Scan for the cell matching the given text and deliver its (X, Y) coordinate at center. 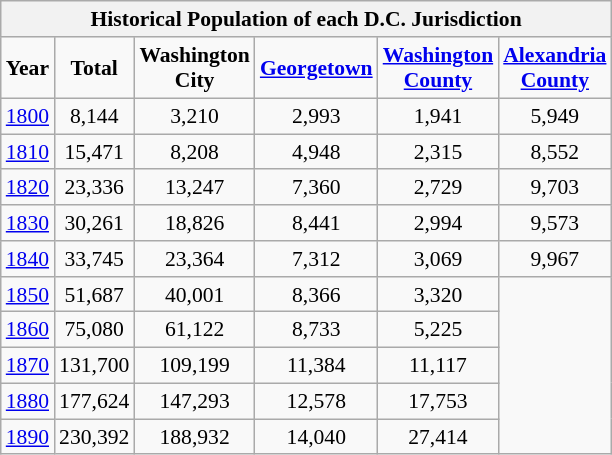
2,315 (438, 152)
51,687 (94, 294)
61,122 (194, 330)
9,967 (554, 259)
Year (28, 68)
1880 (28, 401)
7,360 (316, 187)
2,993 (316, 116)
40,001 (194, 294)
8,552 (554, 152)
14,040 (316, 437)
AlexandriaCounty (554, 68)
4,948 (316, 152)
2,729 (438, 187)
33,745 (94, 259)
30,261 (94, 223)
12,578 (316, 401)
7,312 (316, 259)
Historical Population of each D.C. Jurisdiction (306, 19)
8,733 (316, 330)
WashingtonCity (194, 68)
13,247 (194, 187)
9,573 (554, 223)
23,336 (94, 187)
1870 (28, 365)
8,208 (194, 152)
Georgetown (316, 68)
5,225 (438, 330)
3,069 (438, 259)
1840 (28, 259)
1830 (28, 223)
3,320 (438, 294)
1860 (28, 330)
177,624 (94, 401)
8,144 (94, 116)
230,392 (94, 437)
11,384 (316, 365)
1850 (28, 294)
8,366 (316, 294)
1820 (28, 187)
1890 (28, 437)
11,117 (438, 365)
Total (94, 68)
147,293 (194, 401)
9,703 (554, 187)
75,080 (94, 330)
27,414 (438, 437)
8,441 (316, 223)
23,364 (194, 259)
WashingtonCounty (438, 68)
1800 (28, 116)
3,210 (194, 116)
5,949 (554, 116)
188,932 (194, 437)
1810 (28, 152)
1,941 (438, 116)
2,994 (438, 223)
17,753 (438, 401)
109,199 (194, 365)
131,700 (94, 365)
15,471 (94, 152)
18,826 (194, 223)
